Capture the cell that displays the provided text and extract its [x, y] central coordinate. 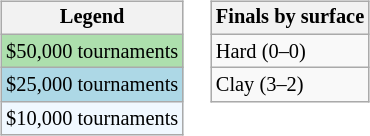
$25,000 tournaments [92, 85]
Hard (0–0) [290, 51]
$10,000 tournaments [92, 119]
Clay (3–2) [290, 85]
$50,000 tournaments [92, 51]
Finals by surface [290, 18]
Legend [92, 18]
